Search for the cell housing the specified text and yield its (X, Y) center coordinate. 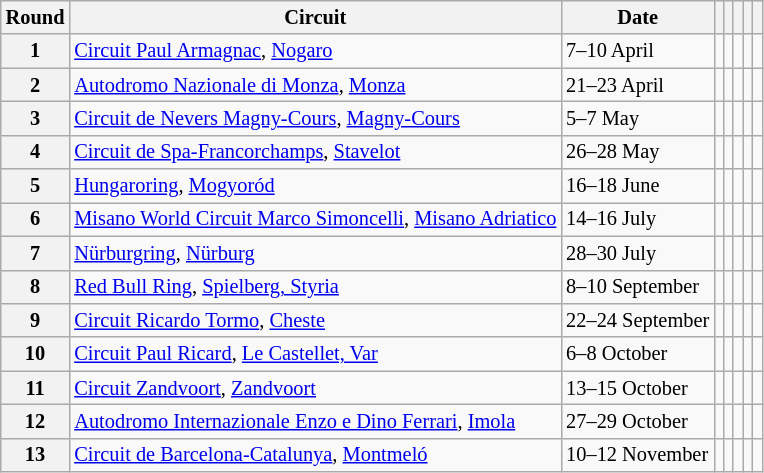
Misano World Circuit Marco Simoncelli, Misano Adriatico (315, 219)
Date (638, 17)
13 (36, 455)
22–24 September (638, 320)
3 (36, 118)
Round (36, 17)
8 (36, 287)
11 (36, 388)
5–7 May (638, 118)
Circuit de Barcelona-Catalunya, Montmeló (315, 455)
Circuit (315, 17)
Nürburgring, Nürburg (315, 253)
7 (36, 253)
5 (36, 186)
28–30 July (638, 253)
Circuit Zandvoort, Zandvoort (315, 388)
6–8 October (638, 354)
6 (36, 219)
26–28 May (638, 152)
9 (36, 320)
2 (36, 85)
14–16 July (638, 219)
7–10 April (638, 51)
27–29 October (638, 421)
10–12 November (638, 455)
Circuit Paul Armagnac, Nogaro (315, 51)
12 (36, 421)
10 (36, 354)
Red Bull Ring, Spielberg, Styria (315, 287)
Circuit Paul Ricard, Le Castellet, Var (315, 354)
1 (36, 51)
16–18 June (638, 186)
Circuit Ricardo Tormo, Cheste (315, 320)
21–23 April (638, 85)
8–10 September (638, 287)
Hungaroring, Mogyoród (315, 186)
Circuit de Spa-Francorchamps, Stavelot (315, 152)
13–15 October (638, 388)
4 (36, 152)
Circuit de Nevers Magny-Cours, Magny-Cours (315, 118)
Autodromo Nazionale di Monza, Monza (315, 85)
Autodromo Internazionale Enzo e Dino Ferrari, Imola (315, 421)
